Capture the cell that displays the provided text and extract its (X, Y) central coordinate. 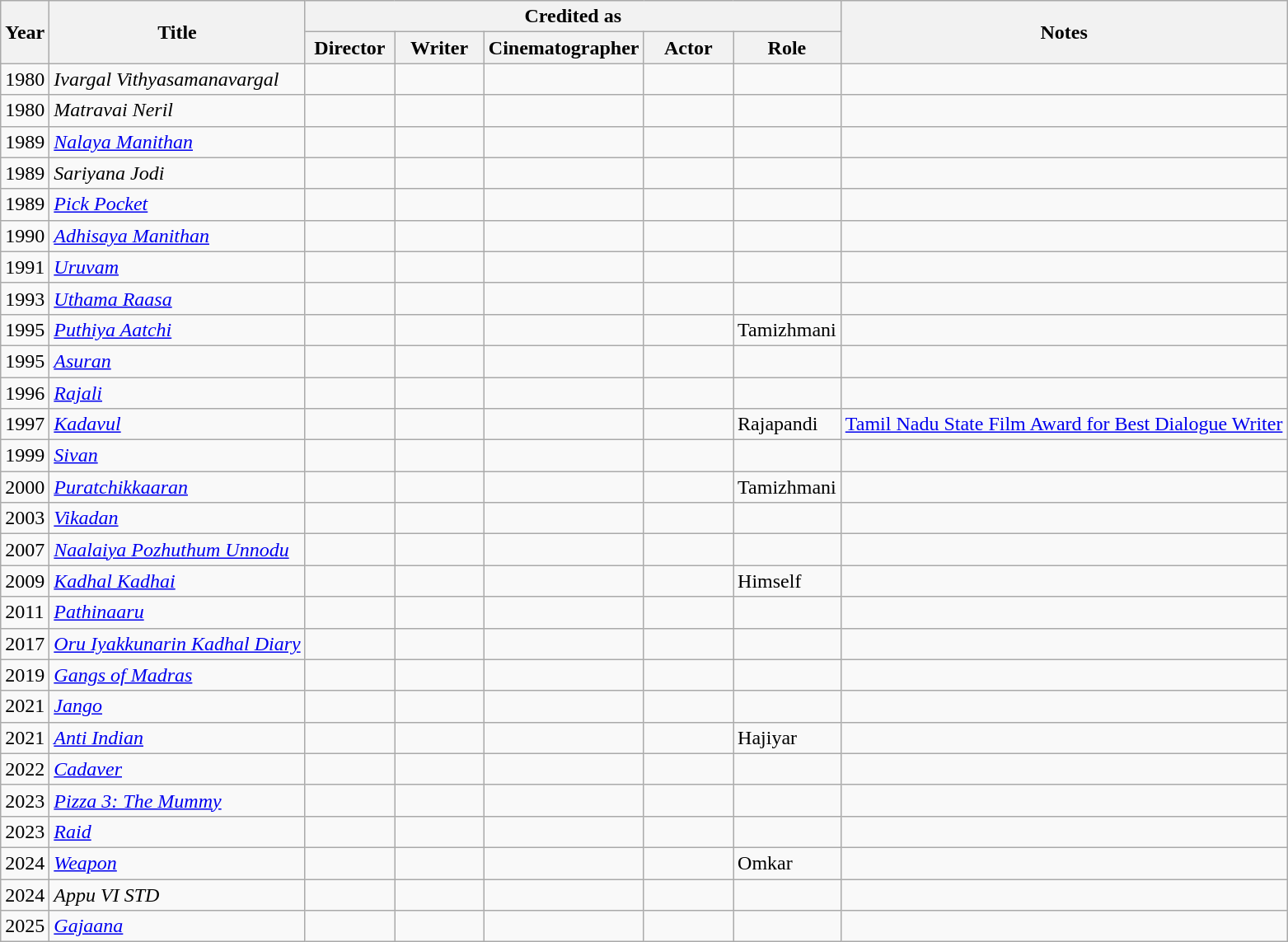
1993 (25, 298)
Uruvam (177, 267)
2007 (25, 550)
1999 (25, 456)
1990 (25, 236)
Puthiya Aatchi (177, 330)
Matravai Neril (177, 110)
Year (25, 32)
Title (177, 32)
Kadavul (177, 424)
Gajaana (177, 926)
1996 (25, 393)
Adhisaya Manithan (177, 236)
Pathinaaru (177, 612)
2003 (25, 518)
Naalaiya Pozhuthum Unnodu (177, 550)
Kadhal Kadhai (177, 581)
Pizza 3: The Mummy (177, 800)
Nalaya Manithan (177, 142)
Himself (788, 581)
2019 (25, 675)
Asuran (177, 361)
Cinematographer (564, 48)
Tamil Nadu State Film Award for Best Dialogue Writer (1064, 424)
Credited as (573, 16)
Role (788, 48)
Actor (689, 48)
Omkar (788, 863)
1991 (25, 267)
Rajali (177, 393)
2011 (25, 612)
Writer (440, 48)
2009 (25, 581)
Weapon (177, 863)
Sivan (177, 456)
Uthama Raasa (177, 298)
Puratchikkaaran (177, 487)
2000 (25, 487)
2025 (25, 926)
Jango (177, 706)
Notes (1064, 32)
2017 (25, 644)
Gangs of Madras (177, 675)
Appu VI STD (177, 894)
Hajiyar (788, 738)
Cadaver (177, 769)
Sariyana Jodi (177, 173)
Raid (177, 832)
Director (349, 48)
2022 (25, 769)
Vikadan (177, 518)
Ivargal Vithyasamanavargal (177, 79)
Rajapandi (788, 424)
1997 (25, 424)
Oru Iyakkunarin Kadhal Diary (177, 644)
Anti Indian (177, 738)
Pick Pocket (177, 204)
